Search for the cell housing the specified text and yield its [X, Y] center coordinate. 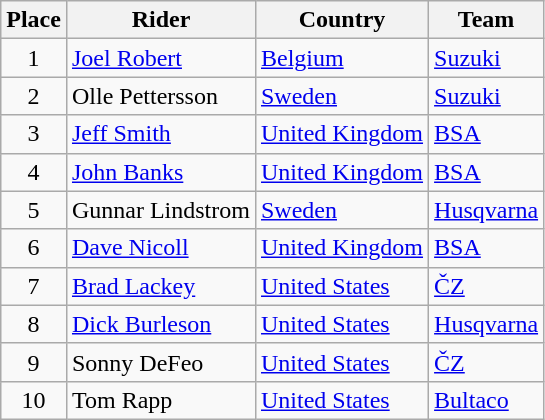
Gunnar Lindstrom [160, 210]
7 [34, 286]
9 [34, 362]
Belgium [342, 58]
3 [34, 134]
Dave Nicoll [160, 248]
2 [34, 96]
Dick Burleson [160, 324]
Brad Lackey [160, 286]
Tom Rapp [160, 400]
Jeff Smith [160, 134]
Sonny DeFeo [160, 362]
Joel Robert [160, 58]
10 [34, 400]
8 [34, 324]
John Banks [160, 172]
Place [34, 20]
5 [34, 210]
6 [34, 248]
1 [34, 58]
Rider [160, 20]
Team [486, 20]
4 [34, 172]
Country [342, 20]
Olle Pettersson [160, 96]
Bultaco [486, 400]
